Locate the cell with the specified text and output its (x, y) center coordinate. 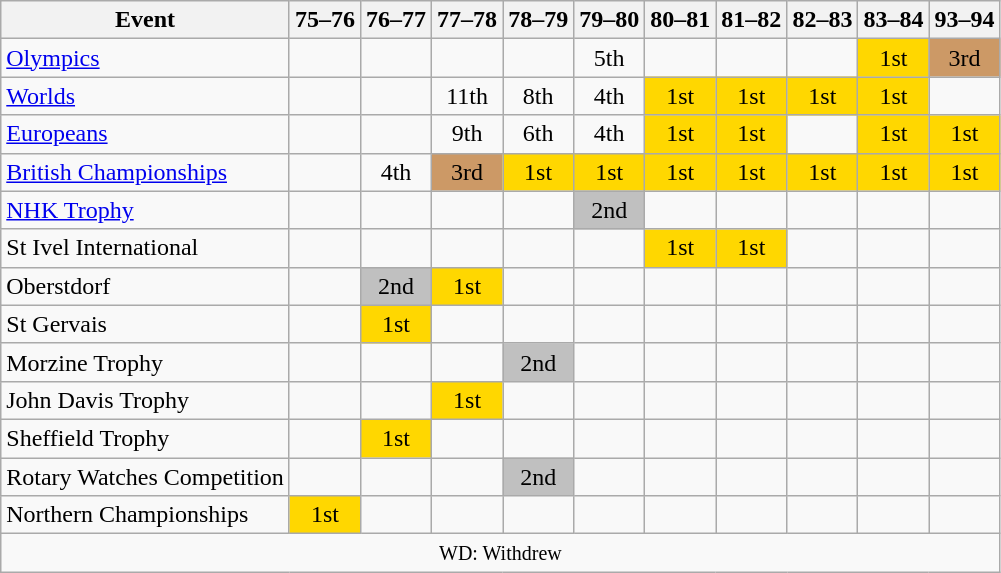
British Championships (146, 172)
St Gervais (146, 324)
St Ivel International (146, 248)
77–78 (468, 20)
Olympics (146, 58)
9th (468, 134)
6th (538, 134)
75–76 (324, 20)
11th (468, 96)
8th (538, 96)
Rotary Watches Competition (146, 477)
81–82 (752, 20)
80–81 (680, 20)
93–94 (964, 20)
76–77 (396, 20)
Oberstdorf (146, 286)
5th (610, 58)
Northern Championships (146, 515)
Event (146, 20)
Sheffield Trophy (146, 438)
83–84 (894, 20)
82–83 (822, 20)
John Davis Trophy (146, 400)
Europeans (146, 134)
78–79 (538, 20)
79–80 (610, 20)
Worlds (146, 96)
Morzine Trophy (146, 362)
WD: Withdrew (500, 553)
NHK Trophy (146, 210)
